From the cell containing the given text, extract its center point as (X, Y) coordinate. 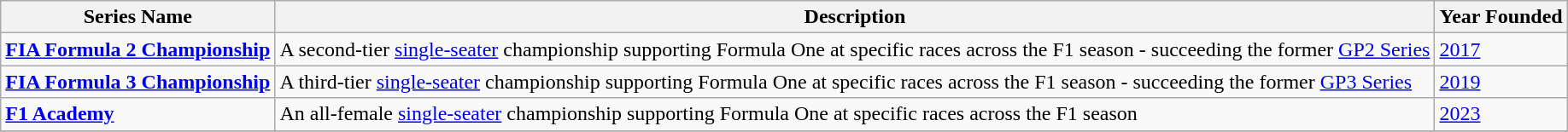
F1 Academy (138, 114)
2023 (1501, 114)
2019 (1501, 82)
A second-tier single-seater championship supporting Formula One at specific races across the F1 season - succeeding the former GP2 Series (855, 49)
An all-female single-seater championship supporting Formula One at specific races across the F1 season (855, 114)
Description (855, 17)
2017 (1501, 49)
Year Founded (1501, 17)
A third-tier single-seater championship supporting Formula One at specific races across the F1 season - succeeding the former GP3 Series (855, 82)
FIA Formula 2 Championship (138, 49)
FIA Formula 3 Championship (138, 82)
Series Name (138, 17)
